Detect which cell encompasses the target text, then output its [x, y] center coordinate. 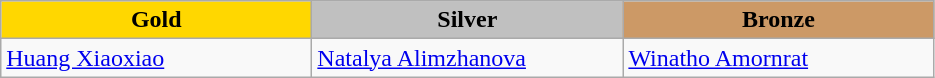
Natalya Alimzhanova [468, 58]
Silver [468, 20]
Huang Xiaoxiao [156, 58]
Winatho Amornrat [778, 58]
Bronze [778, 20]
Gold [156, 20]
